Capture the cell that displays the provided text and extract its (X, Y) central coordinate. 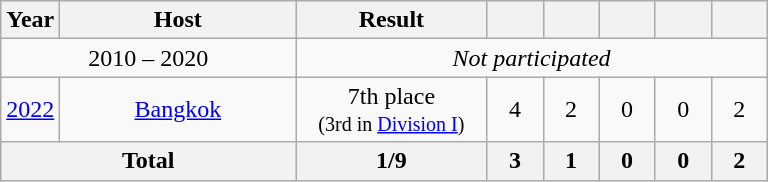
Host (178, 20)
1/9 (392, 161)
1 (571, 161)
Bangkok (178, 110)
3 (515, 161)
4 (515, 110)
Not participated (532, 58)
Total (148, 161)
7th place(3rd in Division I) (392, 110)
Result (392, 20)
Year (30, 20)
2022 (30, 110)
2010 – 2020 (148, 58)
